Find where the given text appears and provide that cell's center as (x, y) coordinate. 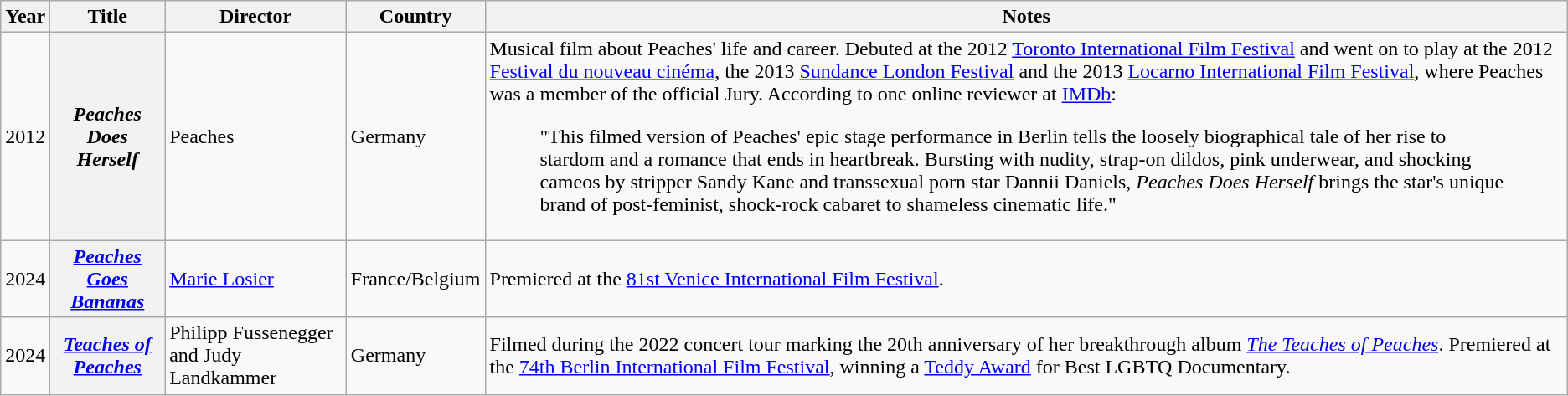
Philipp Fussenegger and Judy Landkammer (256, 356)
2012 (25, 136)
Director (256, 17)
Marie Losier (256, 279)
Premiered at the 81st Venice International Film Festival. (1026, 279)
Year (25, 17)
Peaches Goes Bananas (107, 279)
France/Belgium (415, 279)
Peaches Does Herself (107, 136)
Peaches (256, 136)
Country (415, 17)
Teaches of Peaches (107, 356)
Title (107, 17)
Notes (1026, 17)
